Extract the (x, y) coordinate from the center of the cell holding the provided text.  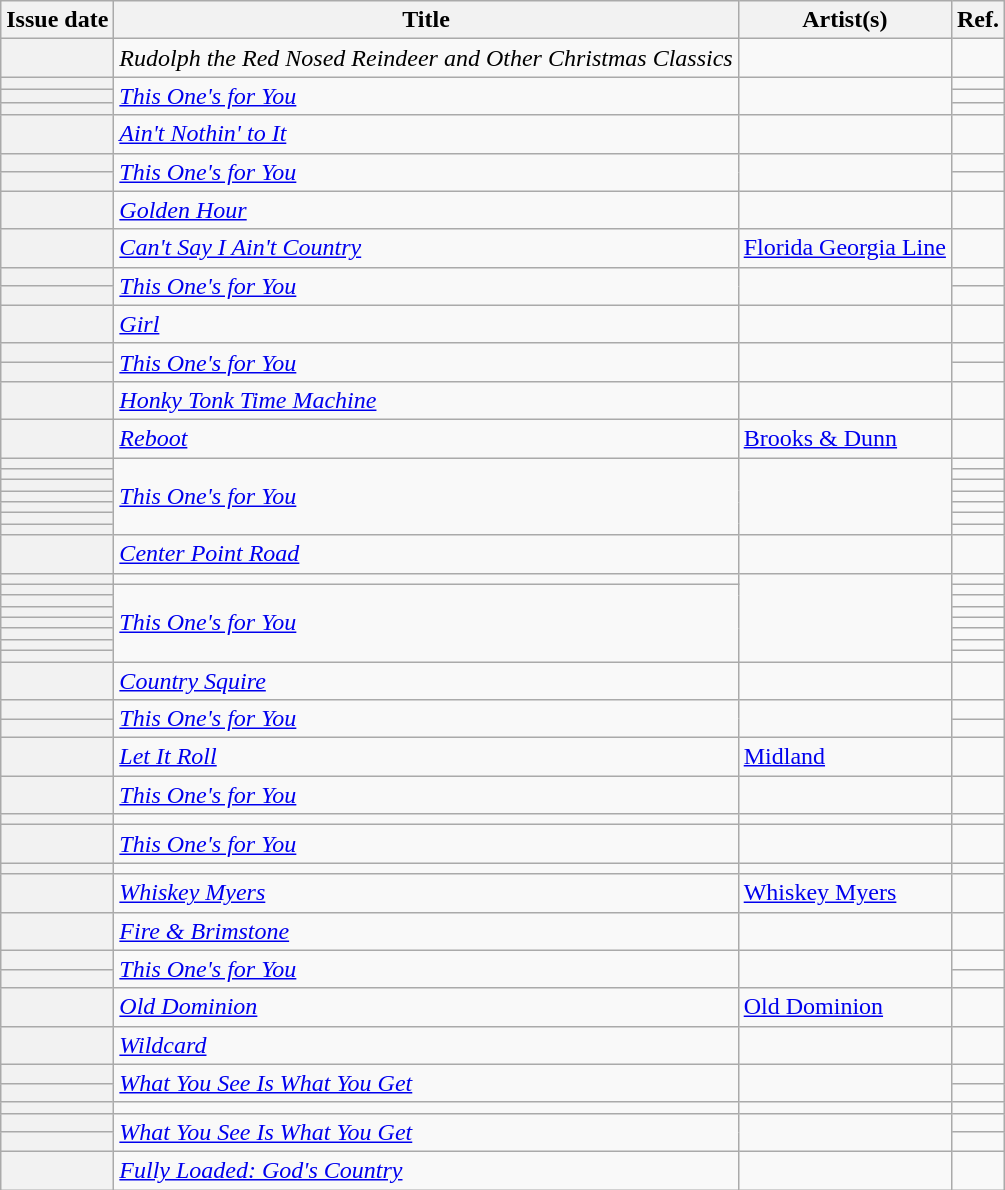
Center Point Road (426, 554)
Rudolph the Red Nosed Reindeer and Other Christmas Classics (426, 58)
Midland (844, 757)
Brooks & Dunn (844, 438)
Girl (426, 324)
Can't Say I Ain't Country (426, 248)
Wildcard (426, 1045)
Golden Hour (426, 210)
Fire & Brimstone (426, 931)
Reboot (426, 438)
Issue date (58, 20)
Honky Tonk Time Machine (426, 400)
Fully Loaded: God's Country (426, 1170)
Title (426, 20)
Ref. (978, 20)
Ain't Nothin' to It (426, 134)
Florida Georgia Line (844, 248)
Artist(s) (844, 20)
Let It Roll (426, 757)
Country Squire (426, 681)
